Identify which cell holds the provided text, then report its (X, Y) central coordinate. 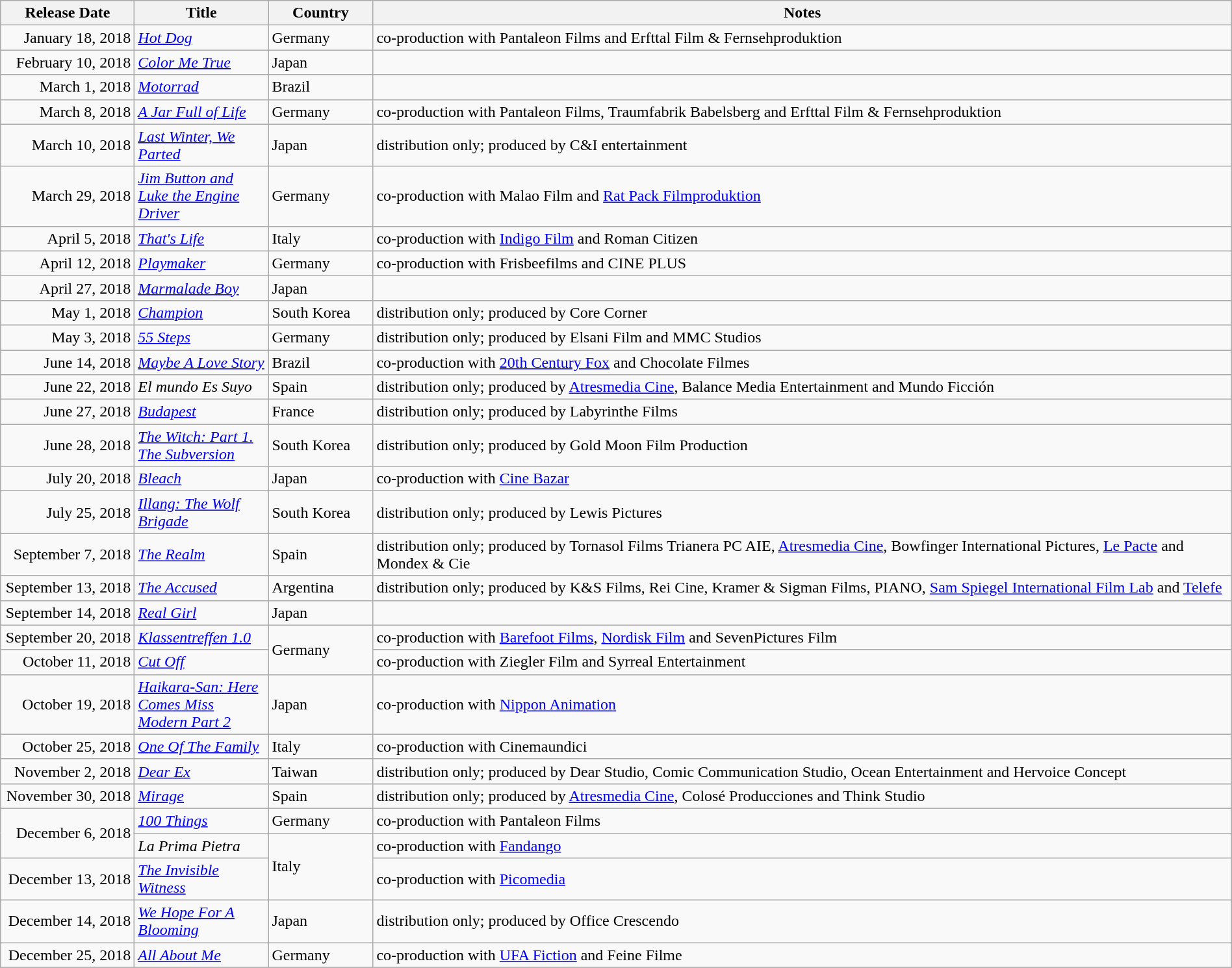
distribution only; produced by Elsani Film and MMC Studios (802, 337)
Jim Button and Luke the Engine Driver (201, 196)
France (321, 412)
Argentina (321, 588)
Mirage (201, 796)
We Hope For A Blooming (201, 921)
co-production with Fandango (802, 845)
December 25, 2018 (68, 955)
co-production with Ziegler Film and Syrreal Entertainment (802, 662)
The Realm (201, 555)
November 2, 2018 (68, 771)
March 10, 2018 (68, 146)
That's Life (201, 238)
June 28, 2018 (68, 446)
January 18, 2018 (68, 38)
Taiwan (321, 771)
February 10, 2018 (68, 62)
Color Me True (201, 62)
distribution only; produced by Atresmedia Cine, Balance Media Entertainment and Mundo Ficción (802, 387)
Champion (201, 312)
co-production with 20th Century Fox and Chocolate Filmes (802, 362)
Motorrad (201, 87)
March 8, 2018 (68, 112)
distribution only; produced by Labyrinthe Films (802, 412)
distribution only; produced by Dear Studio, Comic Communication Studio, Ocean Entertainment and Hervoice Concept (802, 771)
One Of The Family (201, 746)
distribution only; produced by Tornasol Films Trianera PC AIE, Atresmedia Cine, Bowfinger International Pictures, Le Pacte and Mondex & Cie (802, 555)
co-production with Frisbeefilms and CINE PLUS (802, 263)
Bleach (201, 479)
December 14, 2018 (68, 921)
co-production with Nippon Animation (802, 704)
July 25, 2018 (68, 512)
co-production with Picomedia (802, 880)
distribution only; produced by Gold Moon Film Production (802, 446)
La Prima Pietra (201, 845)
distribution only; produced by Office Crescendo (802, 921)
Last Winter, We Parted (201, 146)
Notes (802, 13)
Haikara-San: Here Comes Miss Modern Part 2 (201, 704)
Playmaker (201, 263)
co-production with Indigo Film and Roman Citizen (802, 238)
May 1, 2018 (68, 312)
Real Girl (201, 613)
September 14, 2018 (68, 613)
The Accused (201, 588)
June 14, 2018 (68, 362)
Illang: The Wolf Brigade (201, 512)
Release Date (68, 13)
co-production with Pantaleon Films, Traumfabrik Babelsberg and Erfttal Film & Fernsehproduktion (802, 112)
The Invisible Witness (201, 880)
Marmalade Boy (201, 288)
Hot Dog (201, 38)
September 13, 2018 (68, 588)
Country (321, 13)
December 6, 2018 (68, 833)
co-production with Cine Bazar (802, 479)
July 20, 2018 (68, 479)
The Witch: Part 1. The Subversion (201, 446)
Cut Off (201, 662)
distribution only; produced by K&S Films, Rei Cine, Kramer & Sigman Films, PIANO, Sam Spiegel International Film Lab and Telefe (802, 588)
September 20, 2018 (68, 637)
June 22, 2018 (68, 387)
El mundo Es Suyo (201, 387)
Klassentreffen 1.0 (201, 637)
co-production with Cinemaundici (802, 746)
October 11, 2018 (68, 662)
March 29, 2018 (68, 196)
Budapest (201, 412)
distribution only; produced by Atresmedia Cine, Colosé Producciones and Think Studio (802, 796)
100 Things (201, 821)
May 3, 2018 (68, 337)
Dear Ex (201, 771)
co-production with Barefoot Films, Nordisk Film and SevenPictures Film (802, 637)
October 25, 2018 (68, 746)
55 Steps (201, 337)
December 13, 2018 (68, 880)
November 30, 2018 (68, 796)
co-production with Pantaleon Films and Erfttal Film & Fernsehproduktion (802, 38)
Maybe A Love Story (201, 362)
distribution only; produced by Core Corner (802, 312)
distribution only; produced by C&I entertainment (802, 146)
A Jar Full of Life (201, 112)
April 5, 2018 (68, 238)
September 7, 2018 (68, 555)
March 1, 2018 (68, 87)
October 19, 2018 (68, 704)
co-production with UFA Fiction and Feine Filme (802, 955)
All About Me (201, 955)
April 12, 2018 (68, 263)
co-production with Malao Film and Rat Pack Filmproduktion (802, 196)
co-production with Pantaleon Films (802, 821)
distribution only; produced by Lewis Pictures (802, 512)
June 27, 2018 (68, 412)
April 27, 2018 (68, 288)
Title (201, 13)
